Provide the [x, y] coordinate of the cell's center where the given text is located.  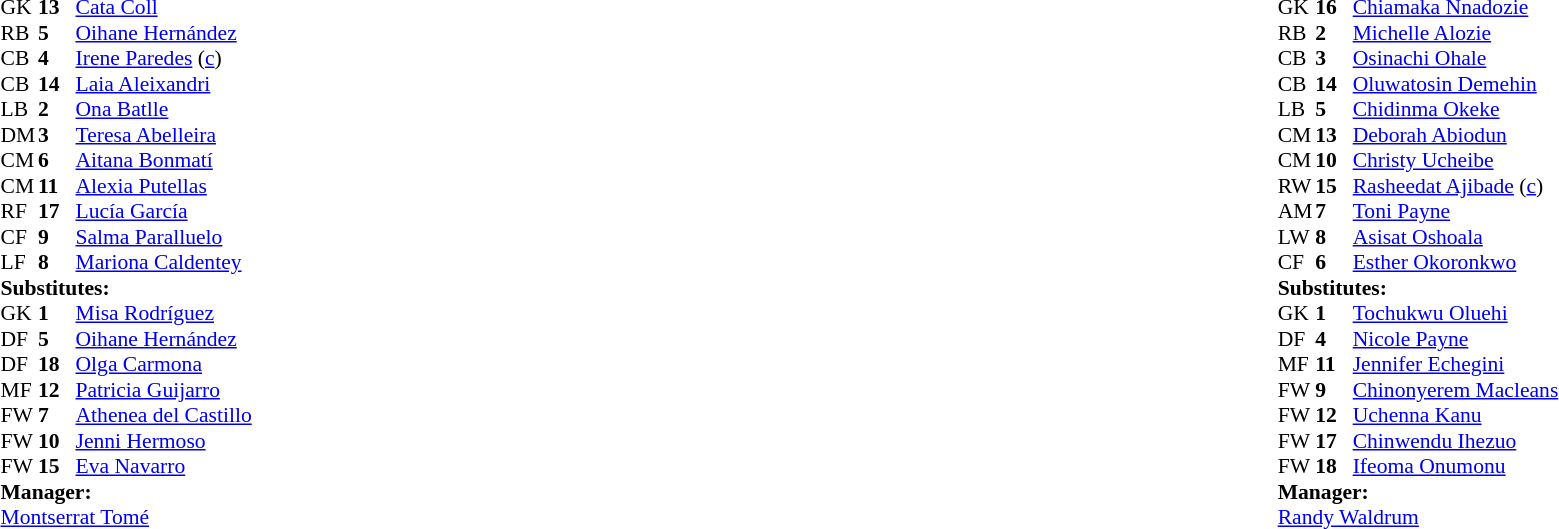
Jennifer Echegini [1456, 365]
Tochukwu Oluehi [1456, 313]
Michelle Alozie [1456, 33]
Patricia Guijarro [164, 390]
Salma Paralluelo [164, 237]
Rasheedat Ajibade (c) [1456, 186]
LF [19, 263]
Eva Navarro [164, 467]
Toni Payne [1456, 211]
AM [1297, 211]
DM [19, 135]
Olga Carmona [164, 365]
Laia Aleixandri [164, 84]
Chinwendu Ihezuo [1456, 441]
RF [19, 211]
Esther Okoronkwo [1456, 263]
Oluwatosin Demehin [1456, 84]
13 [1334, 135]
Teresa Abelleira [164, 135]
Osinachi Ohale [1456, 59]
LW [1297, 237]
Asisat Oshoala [1456, 237]
Aitana Bonmatí [164, 161]
Lucía García [164, 211]
Misa Rodríguez [164, 313]
Alexia Putellas [164, 186]
Mariona Caldentey [164, 263]
Deborah Abiodun [1456, 135]
Irene Paredes (c) [164, 59]
Jenni Hermoso [164, 441]
Ona Batlle [164, 109]
Ifeoma Onumonu [1456, 467]
Christy Ucheibe [1456, 161]
RW [1297, 186]
Nicole Payne [1456, 339]
Athenea del Castillo [164, 415]
Uchenna Kanu [1456, 415]
Chinonyerem Macleans [1456, 390]
Chidinma Okeke [1456, 109]
